Capture the cell that displays the provided text and extract its [x, y] central coordinate. 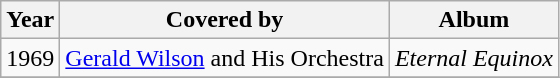
1969 [30, 58]
Eternal Equinox [474, 58]
Gerald Wilson and His Orchestra [225, 58]
Covered by [225, 20]
Year [30, 20]
Album [474, 20]
